Provide the (X, Y) coordinate of the cell's center where the given text is located.  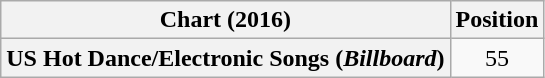
Position (497, 20)
US Hot Dance/Electronic Songs (Billboard) (226, 58)
55 (497, 58)
Chart (2016) (226, 20)
